Identify which cell holds the provided text, then report its (x, y) central coordinate. 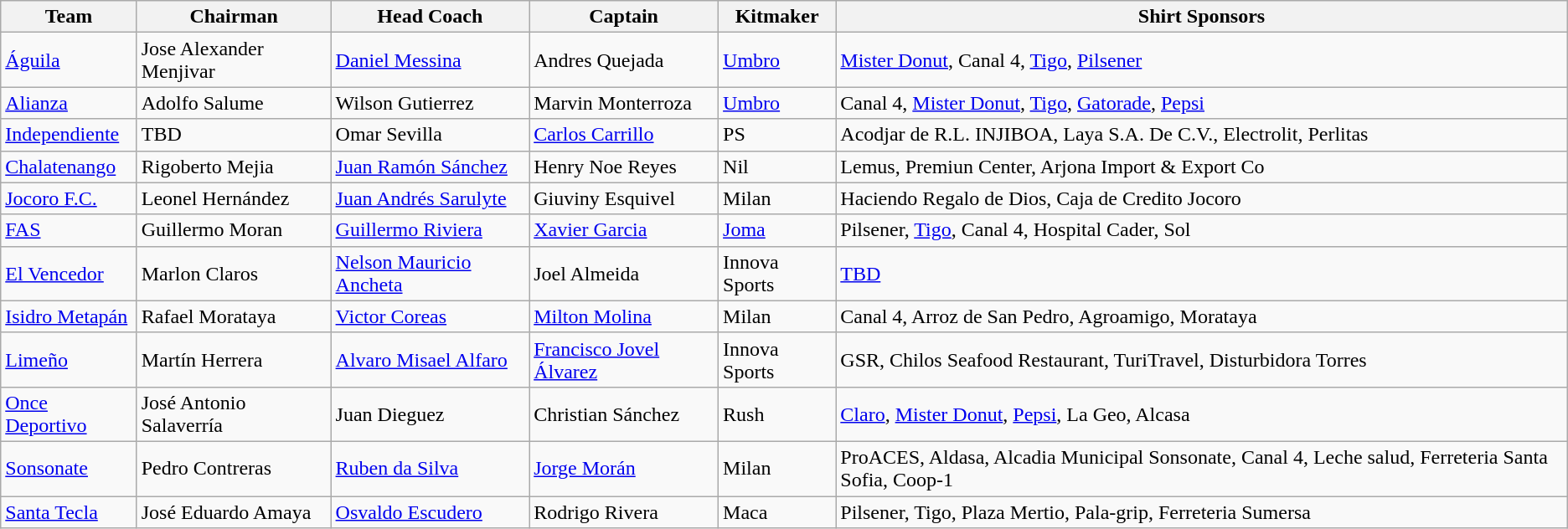
El Vencedor (69, 273)
FAS (69, 230)
Jose Alexander Menjivar (234, 60)
Francisco Jovel Álvarez (624, 360)
Christian Sánchez (624, 413)
Santa Tecla (69, 511)
Alvaro Misael Alfaro (431, 360)
Acodjar de R.L. INJIBOA, Laya S.A. De C.V., Electrolit, Perlitas (1201, 135)
Rafael Morataya (234, 316)
Pilsener, Tigo, Plaza Mertio, Pala-grip, Ferreteria Sumersa (1201, 511)
Team (69, 17)
Head Coach (431, 17)
Daniel Messina (431, 60)
Kitmaker (777, 17)
PS (777, 135)
Osvaldo Escudero (431, 511)
Adolfo Salume (234, 103)
Águila (69, 60)
Martín Herrera (234, 360)
Joma (777, 230)
Sonsonate (69, 469)
Jocoro F.C. (69, 198)
Nil (777, 167)
GSR, Chilos Seafood Restaurant, TuriTravel, Disturbidora Torres (1201, 360)
Nelson Mauricio Ancheta (431, 273)
Jorge Morán (624, 469)
Juan Andrés Sarulyte (431, 198)
Victor Coreas (431, 316)
Once Deportivo (69, 413)
Joel Almeida (624, 273)
Giuviny Esquivel (624, 198)
Wilson Gutierrez (431, 103)
Ruben da Silva (431, 469)
Juan Ramón Sánchez (431, 167)
Guillermo Riviera (431, 230)
Canal 4, Mister Donut, Tigo, Gatorade, Pepsi (1201, 103)
Andres Quejada (624, 60)
Isidro Metapán (69, 316)
Limeño (69, 360)
Rush (777, 413)
Mister Donut, Canal 4, Tigo, Pilsener (1201, 60)
Chalatenango (69, 167)
Maca (777, 511)
Chairman (234, 17)
Guillermo Moran (234, 230)
Juan Dieguez (431, 413)
Leonel Hernández (234, 198)
Milton Molina (624, 316)
Carlos Carrillo (624, 135)
ProACES, Aldasa, Alcadia Municipal Sonsonate, Canal 4, Leche salud, Ferreteria Santa Sofia, Coop-1 (1201, 469)
Alianza (69, 103)
Xavier Garcia (624, 230)
Lemus, Premiun Center, Arjona Import & Export Co (1201, 167)
Captain (624, 17)
Rodrigo Rivera (624, 511)
José Eduardo Amaya (234, 511)
Omar Sevilla (431, 135)
Marvin Monterroza (624, 103)
Marlon Claros (234, 273)
Shirt Sponsors (1201, 17)
Henry Noe Reyes (624, 167)
Pedro Contreras (234, 469)
José Antonio Salaverría (234, 413)
Rigoberto Mejia (234, 167)
Independiente (69, 135)
Haciendo Regalo de Dios, Caja de Credito Jocoro (1201, 198)
Canal 4, Arroz de San Pedro, Agroamigo, Morataya (1201, 316)
Claro, Mister Donut, Pepsi, La Geo, Alcasa (1201, 413)
Pilsener, Tigo, Canal 4, Hospital Cader, Sol (1201, 230)
